Scan for the cell matching the given text and deliver its (X, Y) coordinate at center. 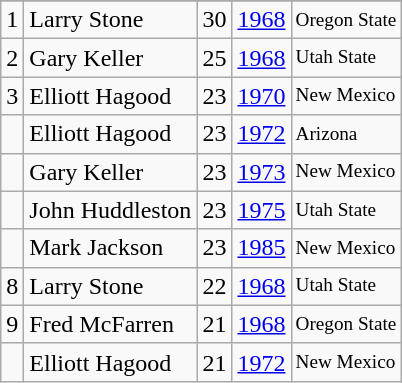
3 (12, 96)
2 (12, 58)
1985 (262, 248)
1975 (262, 210)
John Huddleston (110, 210)
Mark Jackson (110, 248)
1970 (262, 96)
1 (12, 20)
Arizona (346, 134)
1973 (262, 172)
22 (214, 286)
8 (12, 286)
Fred McFarren (110, 324)
9 (12, 324)
25 (214, 58)
30 (214, 20)
